From the cell containing the given text, extract its center point as [X, Y] coordinate. 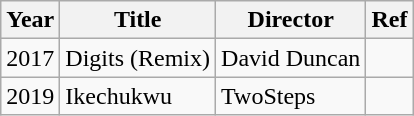
Ref [390, 20]
Director [291, 20]
David Duncan [291, 58]
Digits (Remix) [138, 58]
TwoSteps [291, 96]
Ikechukwu [138, 96]
Year [30, 20]
2019 [30, 96]
Title [138, 20]
2017 [30, 58]
